Determine the [X, Y] coordinate at the center of the cell enclosing the given text.  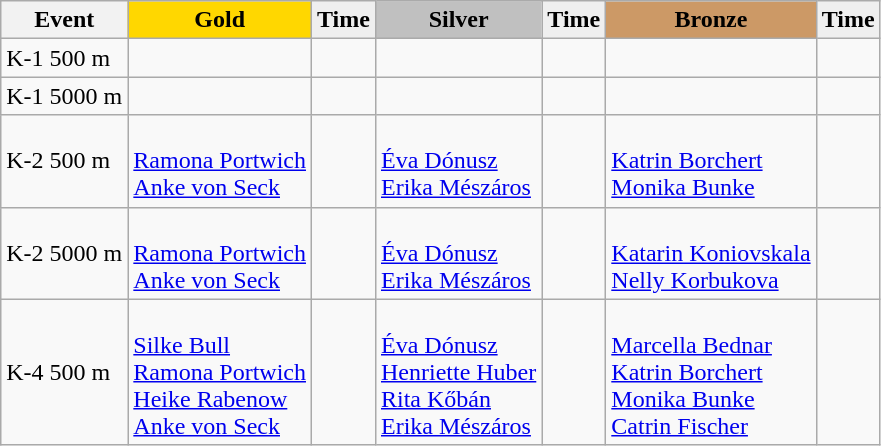
Bronze [711, 20]
Katarin KoniovskalaNelly Korbukova [711, 253]
K-2 5000 m [64, 253]
Éva DónuszHenriette HuberRita KőbánErika Mészáros [458, 372]
Marcella BednarKatrin BorchertMonika BunkeCatrin Fischer [711, 372]
K-2 500 m [64, 161]
Gold [220, 20]
K-4 500 m [64, 372]
K-1 500 m [64, 58]
Katrin BorchertMonika Bunke [711, 161]
Silke BullRamona PortwichHeike RabenowAnke von Seck [220, 372]
Silver [458, 20]
Event [64, 20]
K-1 5000 m [64, 96]
